From the cell containing the given text, extract its center point as [x, y] coordinate. 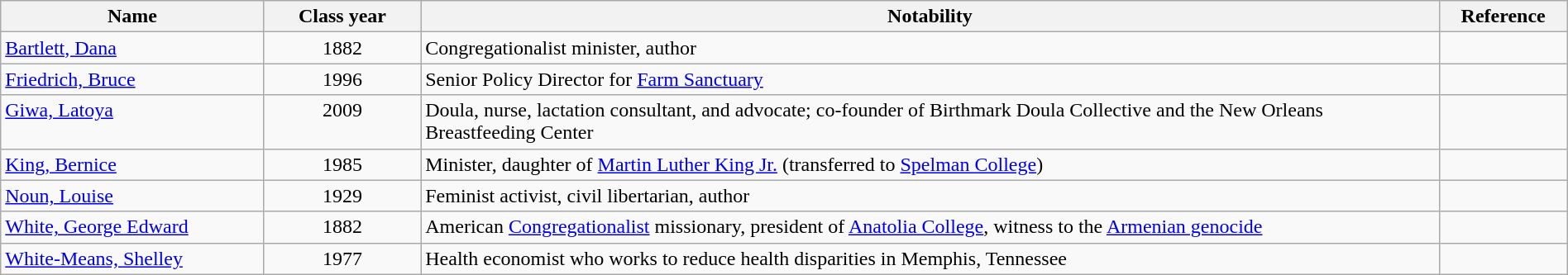
Bartlett, Dana [132, 48]
American Congregationalist missionary, president of Anatolia College, witness to the Armenian genocide [930, 227]
King, Bernice [132, 164]
Congregationalist minister, author [930, 48]
Noun, Louise [132, 196]
Feminist activist, civil libertarian, author [930, 196]
Senior Policy Director for Farm Sanctuary [930, 79]
Notability [930, 17]
Minister, daughter of Martin Luther King Jr. (transferred to Spelman College) [930, 164]
1929 [342, 196]
2009 [342, 122]
Class year [342, 17]
Health economist who works to reduce health disparities in Memphis, Tennessee [930, 258]
Friedrich, Bruce [132, 79]
Name [132, 17]
1996 [342, 79]
1985 [342, 164]
Reference [1503, 17]
1977 [342, 258]
Doula, nurse, lactation consultant, and advocate; co-founder of Birthmark Doula Collective and the New Orleans Breastfeeding Center [930, 122]
White, George Edward [132, 227]
White-Means, Shelley [132, 258]
Giwa, Latoya [132, 122]
